Determine the [X, Y] coordinate at the center of the cell enclosing the given text.  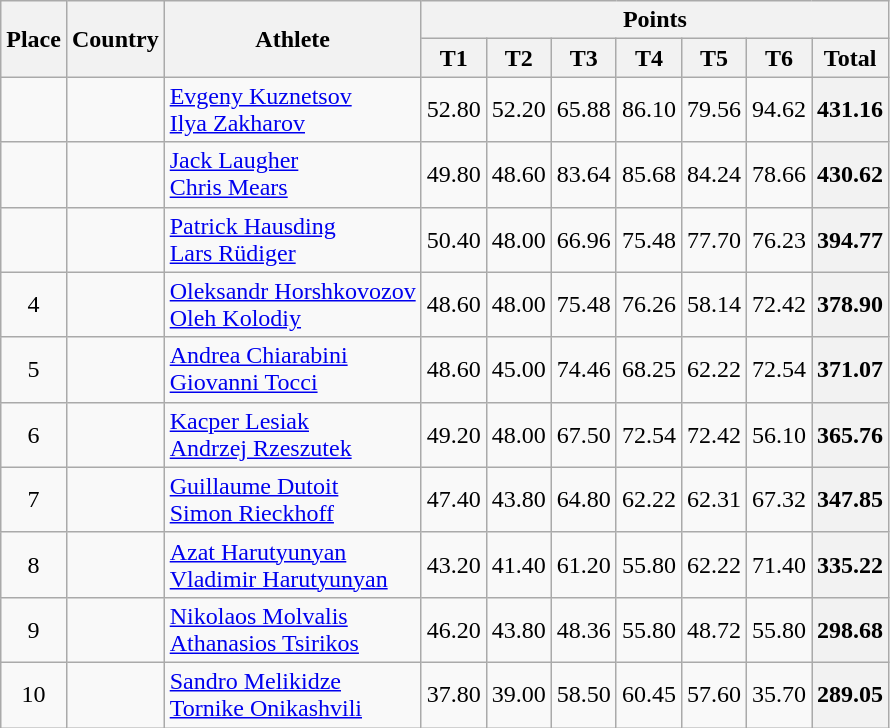
77.70 [714, 240]
47.40 [454, 500]
Nikolaos MolvalisAthanasios Tsirikos [292, 630]
430.62 [850, 174]
83.64 [584, 174]
68.25 [648, 370]
52.20 [518, 110]
431.16 [850, 110]
67.32 [780, 500]
Country [115, 39]
289.05 [850, 694]
T5 [714, 58]
Guillaume DutoitSimon Rieckhoff [292, 500]
Azat HarutyunyanVladimir Harutyunyan [292, 564]
Evgeny KuznetsovIlya Zakharov [292, 110]
Oleksandr HorshkovozovOleh Kolodiy [292, 304]
79.56 [714, 110]
8 [34, 564]
43.20 [454, 564]
86.10 [648, 110]
60.45 [648, 694]
48.36 [584, 630]
5 [34, 370]
T4 [648, 58]
48.72 [714, 630]
Place [34, 39]
T2 [518, 58]
Andrea ChiarabiniGiovanni Tocci [292, 370]
84.24 [714, 174]
41.40 [518, 564]
49.20 [454, 434]
4 [34, 304]
58.14 [714, 304]
46.20 [454, 630]
94.62 [780, 110]
71.40 [780, 564]
74.46 [584, 370]
50.40 [454, 240]
56.10 [780, 434]
7 [34, 500]
61.20 [584, 564]
394.77 [850, 240]
Patrick HausdingLars Rüdiger [292, 240]
298.68 [850, 630]
76.26 [648, 304]
Athlete [292, 39]
Kacper LesiakAndrzej Rzeszutek [292, 434]
78.66 [780, 174]
347.85 [850, 500]
39.00 [518, 694]
365.76 [850, 434]
378.90 [850, 304]
37.80 [454, 694]
Total [850, 58]
Sandro MelikidzeTornike Onikashvili [292, 694]
Jack LaugherChris Mears [292, 174]
371.07 [850, 370]
66.96 [584, 240]
10 [34, 694]
67.50 [584, 434]
T6 [780, 58]
T3 [584, 58]
Points [654, 20]
335.22 [850, 564]
T1 [454, 58]
35.70 [780, 694]
85.68 [648, 174]
57.60 [714, 694]
65.88 [584, 110]
52.80 [454, 110]
76.23 [780, 240]
64.80 [584, 500]
58.50 [584, 694]
6 [34, 434]
45.00 [518, 370]
49.80 [454, 174]
9 [34, 630]
62.31 [714, 500]
